Return the (x, y) coordinate for the center point of the cell that contains the specified text.  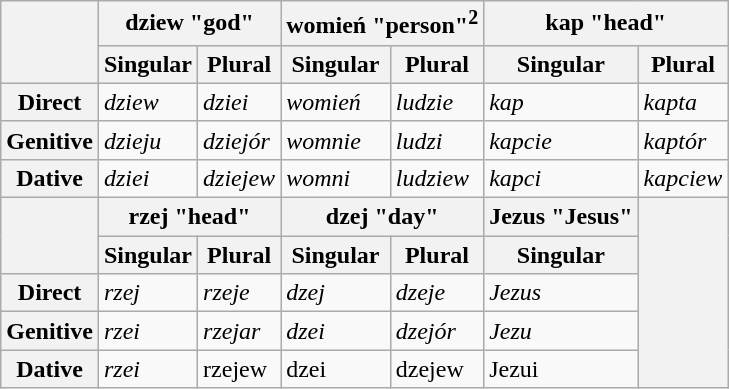
rzejew (240, 369)
kapcie (561, 140)
kap "head" (606, 24)
Jezui (561, 369)
womni (336, 178)
rzejar (240, 331)
ludzie (436, 102)
kapci (561, 178)
dzej (336, 293)
ludziew (436, 178)
rzeje (240, 293)
womnie (336, 140)
dzejew (436, 369)
dzieju (148, 140)
Jezus "Jesus" (561, 217)
dziejew (240, 178)
Jezus (561, 293)
womień (336, 102)
rzej (148, 293)
kapta (683, 102)
womień "person"2 (382, 24)
rzej "head" (189, 217)
dzejór (436, 331)
dziejór (240, 140)
kap (561, 102)
dziew "god" (189, 24)
Jezu (561, 331)
dzeje (436, 293)
dziew (148, 102)
ludzi (436, 140)
kapciew (683, 178)
dzej "day" (382, 217)
kaptór (683, 140)
